Identify which cell holds the provided text, then report its [X, Y] central coordinate. 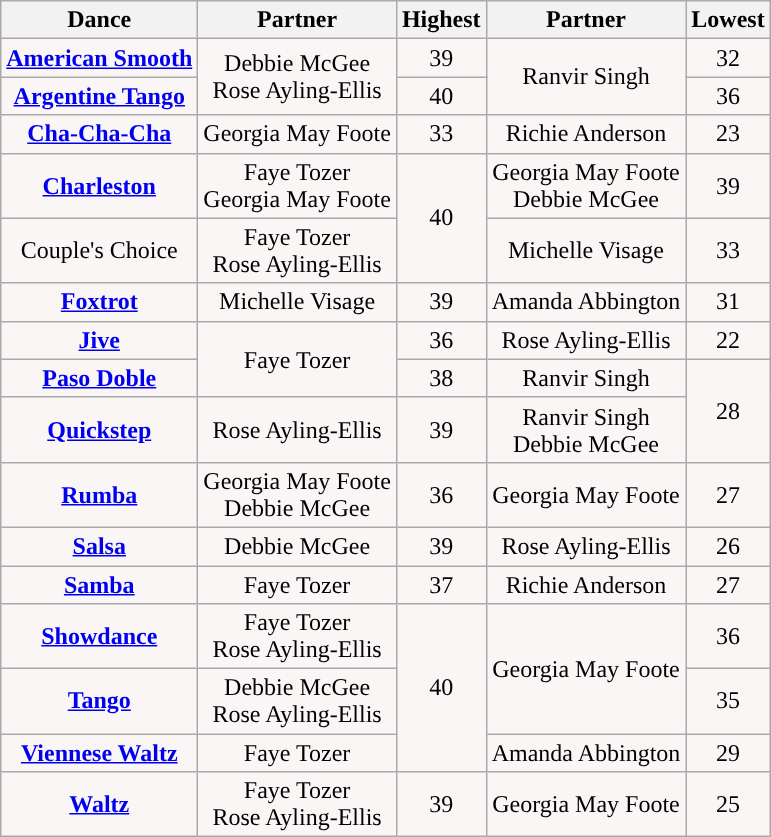
Waltz [100, 804]
31 [728, 302]
32 [728, 58]
American Smooth [100, 58]
Faye TozerGeorgia May Foote [298, 186]
35 [728, 702]
Samba [100, 585]
Viennese Waltz [100, 753]
26 [728, 546]
Rumba [100, 494]
Argentine Tango [100, 96]
Jive [100, 340]
Debbie McGee [298, 546]
Foxtrot [100, 302]
Couple's Choice [100, 250]
Dance [100, 20]
Highest [441, 20]
Ranvir Singh Debbie McGee [586, 430]
Lowest [728, 20]
23 [728, 134]
Showdance [100, 636]
Salsa [100, 546]
38 [441, 378]
Tango [100, 702]
Cha-Cha-Cha [100, 134]
29 [728, 753]
28 [728, 410]
Quickstep [100, 430]
Faye Tozer Rose Ayling-Ellis [298, 250]
37 [441, 585]
Paso Doble [100, 378]
25 [728, 804]
22 [728, 340]
Charleston [100, 186]
